Return the (X, Y) coordinate for the center point of the cell that contains the specified text.  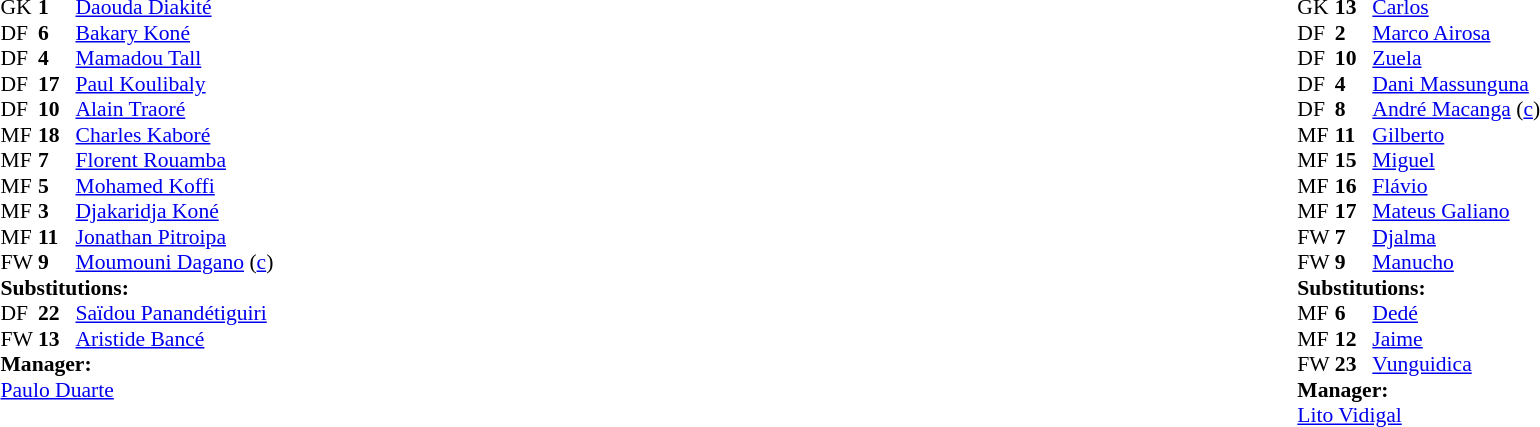
Florent Rouamba (175, 161)
Zuela (1456, 59)
Gilberto (1456, 135)
Djakaridja Koné (175, 211)
Manucho (1456, 263)
Mohamed Koffi (175, 186)
3 (57, 211)
13 (57, 339)
Jonathan Pitroipa (175, 237)
12 (1354, 339)
Mateus Galiano (1456, 211)
Mamadou Tall (175, 59)
Dani Massunguna (1456, 84)
André Macanga (c) (1456, 109)
Paul Koulibaly (175, 84)
8 (1354, 109)
Flávio (1456, 186)
Vunguidica (1456, 365)
Jaime (1456, 339)
Charles Kaboré (175, 135)
Dedé (1456, 313)
Saïdou Panandétiguiri (175, 313)
5 (57, 186)
Moumouni Dagano (c) (175, 263)
18 (57, 135)
15 (1354, 161)
Paulo Duarte (136, 390)
Miguel (1456, 161)
Bakary Koné (175, 33)
2 (1354, 33)
Aristide Bancé (175, 339)
16 (1354, 186)
Alain Traoré (175, 109)
Djalma (1456, 237)
22 (57, 313)
23 (1354, 365)
Marco Airosa (1456, 33)
